Identify which cell holds the provided text, then report its [x, y] central coordinate. 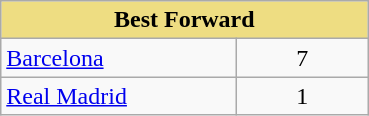
Best Forward [184, 20]
Barcelona [119, 58]
1 [302, 96]
7 [302, 58]
Real Madrid [119, 96]
